Pinpoint the cell where the given text exists, returning its (X, Y) midpoint coordinate. 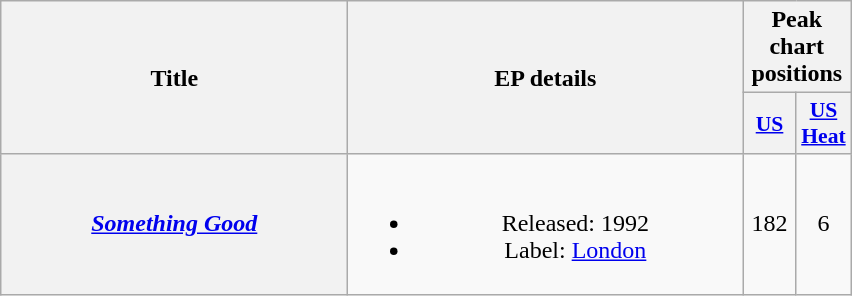
Something Good (174, 224)
Released: 1992Label: London (546, 224)
EP details (546, 78)
USHeat (823, 124)
6 (823, 224)
Peak chart positions (797, 47)
US (770, 124)
182 (770, 224)
Title (174, 78)
